Return the [X, Y] coordinate for the center point of the cell that contains the specified text.  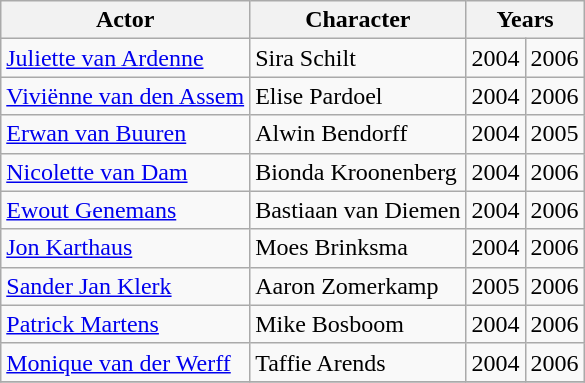
Bionda Kroonenberg [358, 172]
Mike Bosboom [358, 324]
Years [525, 20]
Patrick Martens [126, 324]
Jon Karthaus [126, 248]
Actor [126, 20]
Bastiaan van Diemen [358, 210]
Character [358, 20]
Viviënne van den Assem [126, 96]
Taffie Arends [358, 362]
Sira Schilt [358, 58]
Monique van der Werff [126, 362]
Moes Brinksma [358, 248]
Erwan van Buuren [126, 134]
Sander Jan Klerk [126, 286]
Alwin Bendorff [358, 134]
Elise Pardoel [358, 96]
Juliette van Ardenne [126, 58]
Nicolette van Dam [126, 172]
Ewout Genemans [126, 210]
Aaron Zomerkamp [358, 286]
